From the cell containing the given text, extract its center point as [x, y] coordinate. 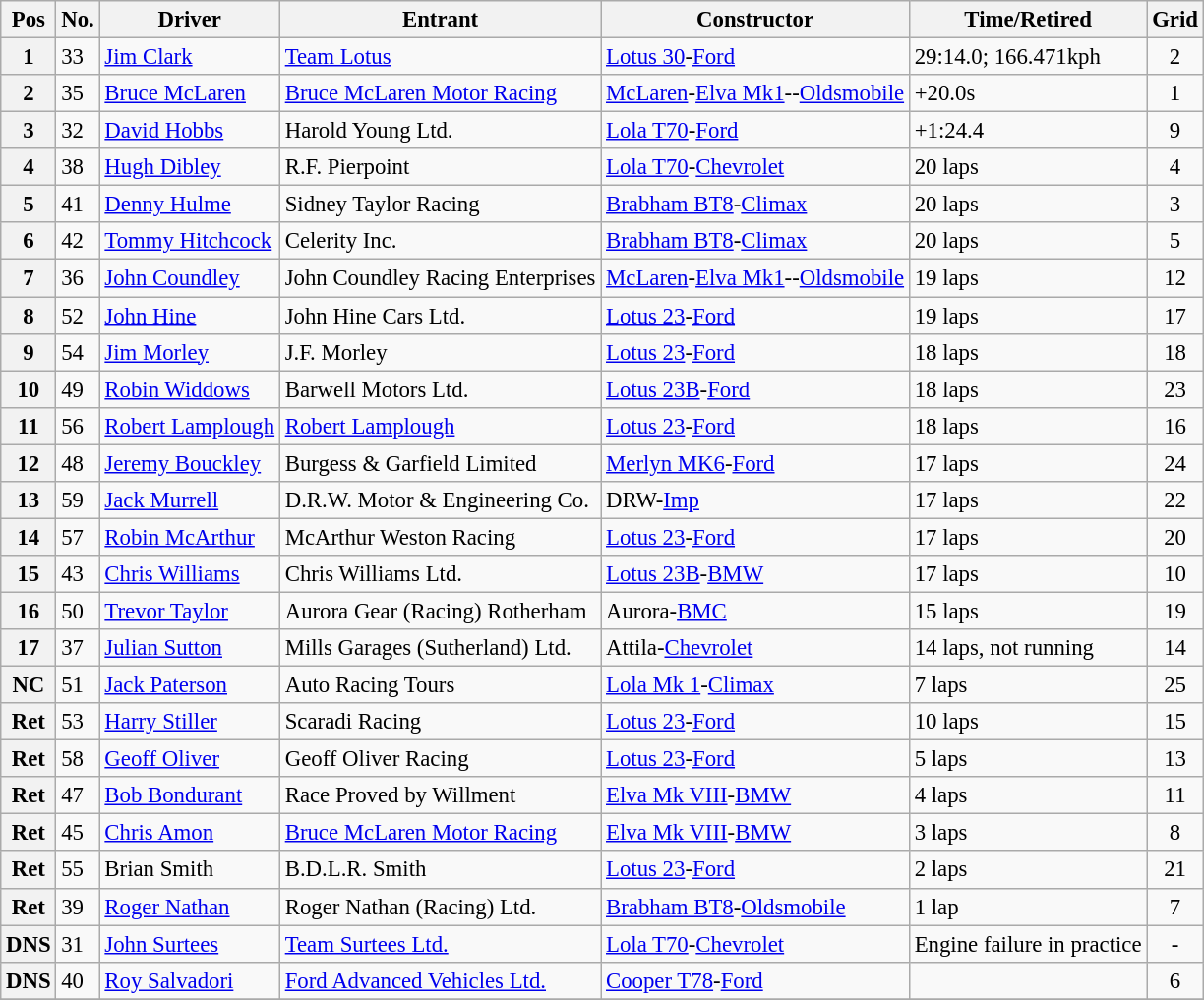
45 [78, 833]
49 [78, 389]
Lola T70-Ford [755, 131]
Engine failure in practice [1027, 944]
40 [78, 980]
24 [1174, 463]
Cooper T78-Ford [755, 980]
+1:24.4 [1027, 131]
21 [1174, 870]
Jack Murrell [189, 500]
Driver [189, 20]
Aurora Gear (Racing) Rotherham [440, 611]
Robin Widdows [189, 389]
Bob Bondurant [189, 795]
43 [78, 574]
3 laps [1027, 833]
Robin McArthur [189, 537]
Trevor Taylor [189, 611]
Lola Mk 1-Climax [755, 685]
1 lap [1027, 907]
Mills Garages (Sutherland) Ltd. [440, 648]
18 [1174, 352]
D.R.W. Motor & Engineering Co. [440, 500]
Sidney Taylor Racing [440, 205]
58 [78, 759]
Scaradi Racing [440, 722]
Entrant [440, 20]
57 [78, 537]
23 [1174, 389]
19 [1174, 611]
Chris Amon [189, 833]
Lotus 23B-Ford [755, 389]
47 [78, 795]
Jack Paterson [189, 685]
51 [78, 685]
DRW-Imp [755, 500]
Aurora-BMC [755, 611]
Race Proved by Willment [440, 795]
10 laps [1027, 722]
Pos [29, 20]
32 [78, 131]
Roger Nathan [189, 907]
Julian Sutton [189, 648]
54 [78, 352]
R.F. Pierpoint [440, 167]
36 [78, 278]
33 [78, 57]
15 laps [1027, 611]
Chris Williams Ltd. [440, 574]
20 [1174, 537]
42 [78, 241]
John Coundley Racing Enterprises [440, 278]
Ford Advanced Vehicles Ltd. [440, 980]
22 [1174, 500]
Merlyn MK6-Ford [755, 463]
Jeremy Bouckley [189, 463]
31 [78, 944]
Jim Clark [189, 57]
+20.0s [1027, 93]
Brian Smith [189, 870]
Bruce McLaren [189, 93]
48 [78, 463]
J.F. Morley [440, 352]
59 [78, 500]
Geoff Oliver [189, 759]
Grid [1174, 20]
John Hine [189, 316]
Lotus 23B-BMW [755, 574]
Harry Stiller [189, 722]
55 [78, 870]
Geoff Oliver Racing [440, 759]
NC [29, 685]
5 laps [1027, 759]
Brabham BT8-Oldsmobile [755, 907]
McArthur Weston Racing [440, 537]
Attila-Chevrolet [755, 648]
Team Surtees Ltd. [440, 944]
Constructor [755, 20]
Lotus 30-Ford [755, 57]
Celerity Inc. [440, 241]
50 [78, 611]
Jim Morley [189, 352]
7 laps [1027, 685]
56 [78, 426]
John Coundley [189, 278]
David Hobbs [189, 131]
41 [78, 205]
37 [78, 648]
John Surtees [189, 944]
35 [78, 93]
39 [78, 907]
Roy Salvadori [189, 980]
38 [78, 167]
- [1174, 944]
Team Lotus [440, 57]
4 laps [1027, 795]
25 [1174, 685]
29:14.0; 166.471kph [1027, 57]
Denny Hulme [189, 205]
John Hine Cars Ltd. [440, 316]
53 [78, 722]
No. [78, 20]
Hugh Dibley [189, 167]
B.D.L.R. Smith [440, 870]
Harold Young Ltd. [440, 131]
Tommy Hitchcock [189, 241]
Auto Racing Tours [440, 685]
Roger Nathan (Racing) Ltd. [440, 907]
14 laps, not running [1027, 648]
Burgess & Garfield Limited [440, 463]
Barwell Motors Ltd. [440, 389]
2 laps [1027, 870]
52 [78, 316]
Time/Retired [1027, 20]
Chris Williams [189, 574]
